Search for the cell housing the specified text and yield its (x, y) center coordinate. 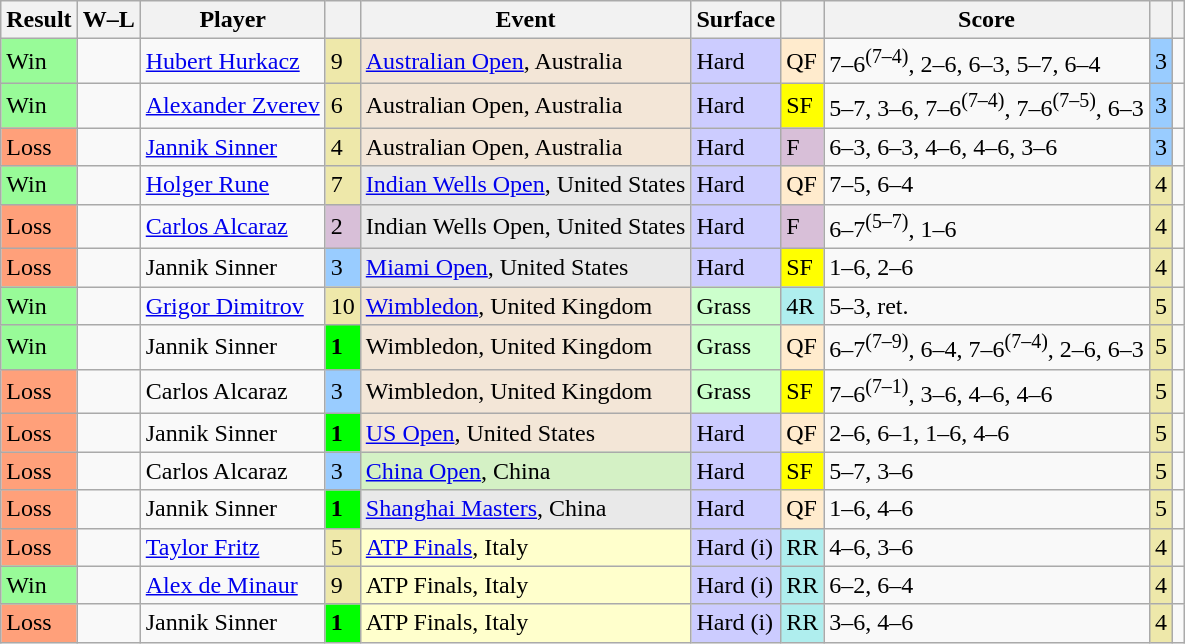
Player (232, 20)
Miami Open, United States (526, 268)
Event (526, 20)
Grigor Dimitrov (232, 306)
6–7(7–9), 6–4, 7–6(7–4), 2–6, 6–3 (987, 348)
W–L (108, 20)
7–6(7–4), 2–6, 6–3, 5–7, 6–4 (987, 62)
10 (342, 306)
5–7, 3–6, 7–6(7–4), 7–6(7–5), 6–3 (987, 106)
6–2, 6–4 (987, 585)
5–7, 3–6 (987, 471)
5–3, ret. (987, 306)
Holger Rune (232, 185)
1–6, 2–6 (987, 268)
7–5, 6–4 (987, 185)
6–7(5–7), 1–6 (987, 226)
4–6, 3–6 (987, 547)
2–6, 6–1, 1–6, 4–6 (987, 433)
Alexander Zverev (232, 106)
6 (342, 106)
Taylor Fritz (232, 547)
Score (987, 20)
7 (342, 185)
Hubert Hurkacz (232, 62)
6–3, 6–3, 4–6, 4–6, 3–6 (987, 147)
Surface (736, 20)
China Open, China (526, 471)
4R (802, 306)
3–6, 4–6 (987, 623)
1–6, 4–6 (987, 509)
Alex de Minaur (232, 585)
2 (342, 226)
Result (39, 20)
7–6(7–1), 3–6, 4–6, 4–6 (987, 392)
US Open, United States (526, 433)
Shanghai Masters, China (526, 509)
